Return the [x, y] coordinate for the center point of the cell that contains the specified text.  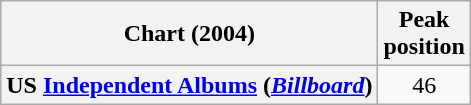
Chart (2004) [190, 34]
Peakposition [424, 34]
US Independent Albums (Billboard) [190, 85]
46 [424, 85]
